Scan for the cell matching the given text and deliver its [x, y] coordinate at center. 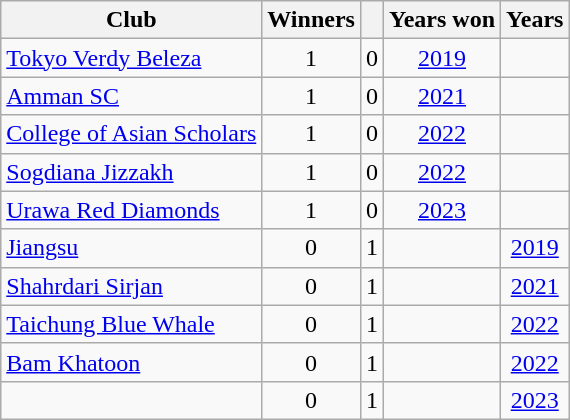
College of Asian Scholars [132, 134]
Sogdiana Jizzakh [132, 172]
Years [535, 20]
Winners [312, 20]
Shahrdari Sirjan [132, 286]
Years won [442, 20]
Urawa Red Diamonds [132, 210]
Amman SC [132, 96]
Jiangsu [132, 248]
Taichung Blue Whale [132, 324]
Bam Khatoon [132, 362]
Tokyo Verdy Beleza [132, 58]
Club [132, 20]
